Pinpoint the cell where the given text exists, returning its [X, Y] midpoint coordinate. 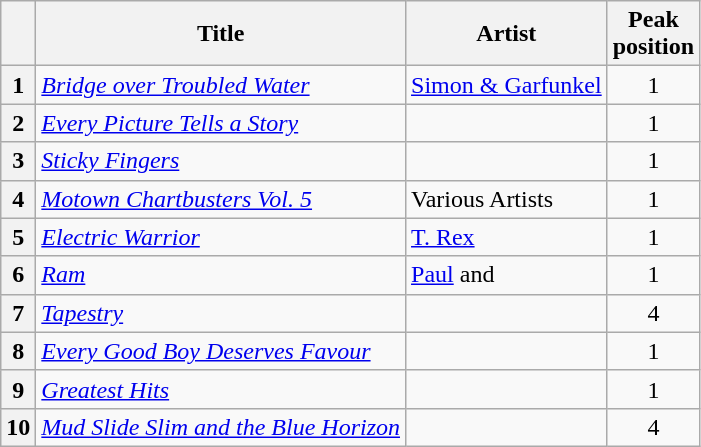
T. Rex [507, 237]
Bridge over Troubled Water [221, 85]
Greatest Hits [221, 389]
Sticky Fingers [221, 161]
10 [18, 427]
Tapestry [221, 313]
Mud Slide Slim and the Blue Horizon [221, 427]
Title [221, 34]
7 [18, 313]
Various Artists [507, 199]
Simon & Garfunkel [507, 85]
Paul and [507, 275]
Every Picture Tells a Story [221, 123]
5 [18, 237]
Ram [221, 275]
Motown Chartbusters Vol. 5 [221, 199]
Electric Warrior [221, 237]
9 [18, 389]
3 [18, 161]
6 [18, 275]
2 [18, 123]
8 [18, 351]
Artist [507, 34]
Peakposition [653, 34]
Every Good Boy Deserves Favour [221, 351]
